Capture the cell that displays the provided text and extract its [X, Y] central coordinate. 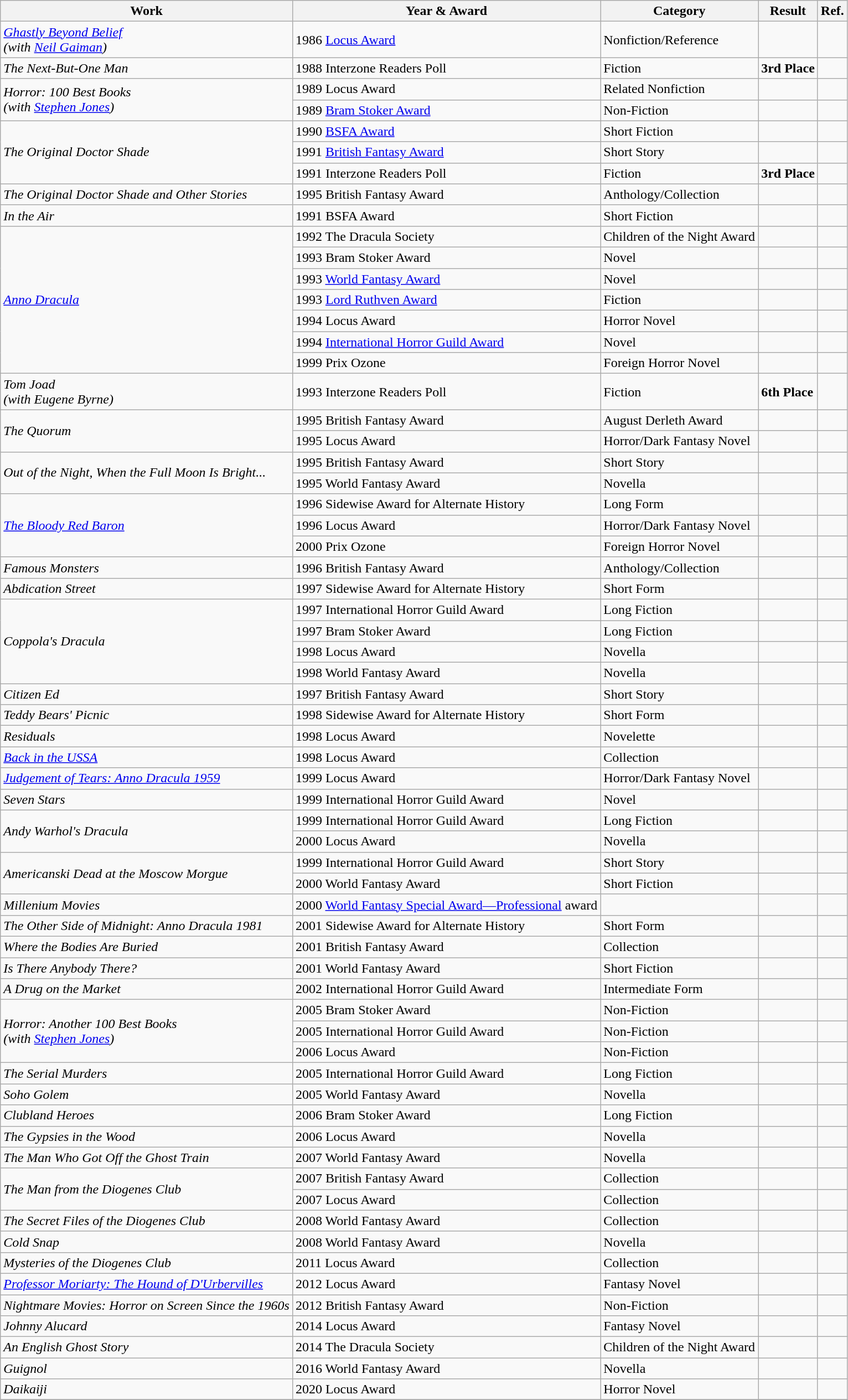
1988 Interzone Readers Poll [446, 68]
Ghastly Beyond Belief(with Neil Gaiman) [147, 40]
Clubland Heroes [147, 1115]
Cold Snap [147, 1242]
1991 Interzone Readers Poll [446, 173]
An English Ghost Story [147, 1347]
2000 Locus Award [446, 841]
1998 World Fantasy Award [446, 673]
1999 Prix Ozone [446, 363]
2014 The Dracula Society [446, 1347]
August Derleth Award [680, 420]
Work [147, 11]
Citizen Ed [147, 694]
2000 World Fantasy Special Award—Professional award [446, 905]
1993 World Fantasy Award [446, 278]
2007 Locus Award [446, 1200]
Residuals [147, 736]
1992 The Dracula Society [446, 236]
1994 Locus Award [446, 321]
Coppola's Dracula [147, 641]
Horror: 100 Best Books(with Stephen Jones) [147, 100]
Is There Anybody There? [147, 968]
Daikaiji [147, 1389]
Related Nonfiction [680, 89]
Professor Moriarty: The Hound of D'Urbervilles [147, 1284]
Horror: Another 100 Best Books(with Stephen Jones) [147, 1031]
2011 Locus Award [446, 1263]
1997 Bram Stoker Award [446, 631]
The Bloody Red Baron [147, 525]
Andy Warhol's Dracula [147, 831]
6th Place [788, 392]
Ref. [833, 11]
Millenium Movies [147, 905]
Mysteries of the Diogenes Club [147, 1263]
2002 International Horror Guild Award [446, 989]
Out of the Night, When the Full Moon Is Bright... [147, 473]
Famous Monsters [147, 567]
Soho Golem [147, 1094]
2000 Prix Ozone [446, 546]
The Next-But-One Man [147, 68]
The Other Side of Midnight: Anno Dracula 1981 [147, 926]
Tom Joad(with Eugene Byrne) [147, 392]
2001 World Fantasy Award [446, 968]
1997 Sidewise Award for Alternate History [446, 588]
Nonfiction/Reference [680, 40]
Result [788, 11]
1997 British Fantasy Award [446, 694]
1991 BSFA Award [446, 215]
Novelette [680, 736]
1996 Sidewise Award for Alternate History [446, 504]
1991 British Fantasy Award [446, 152]
Where the Bodies Are Buried [147, 947]
2001 British Fantasy Award [446, 947]
Johnny Alucard [147, 1326]
2007 World Fantasy Award [446, 1158]
Intermediate Form [680, 989]
Year & Award [446, 11]
1995 World Fantasy Award [446, 483]
2000 World Fantasy Award [446, 884]
Nightmare Movies: Horror on Screen Since the 1960s [147, 1305]
2005 Bram Stoker Award [446, 1010]
1989 Bram Stoker Award [446, 110]
2014 Locus Award [446, 1326]
1986 Locus Award [446, 40]
1996 British Fantasy Award [446, 567]
The Gypsies in the Wood [147, 1136]
Americanski Dead at the Moscow Morgue [147, 873]
Seven Stars [147, 799]
1990 BSFA Award [446, 131]
The Man from the Diogenes Club [147, 1189]
In the Air [147, 215]
2007 British Fantasy Award [446, 1179]
2005 World Fantasy Award [446, 1094]
The Man Who Got Off the Ghost Train [147, 1158]
Long Form [680, 504]
Judgement of Tears: Anno Dracula 1959 [147, 778]
A Drug on the Market [147, 989]
2020 Locus Award [446, 1389]
2001 Sidewise Award for Alternate History [446, 926]
1989 Locus Award [446, 89]
1997 International Horror Guild Award [446, 609]
1994 International Horror Guild Award [446, 342]
The Original Doctor Shade and Other Stories [147, 194]
1996 Locus Award [446, 525]
1993 Bram Stoker Award [446, 257]
The Original Doctor Shade [147, 152]
2012 Locus Award [446, 1284]
1998 Sidewise Award for Alternate History [446, 715]
Back in the USSA [147, 757]
1999 Locus Award [446, 778]
2012 British Fantasy Award [446, 1305]
2016 World Fantasy Award [446, 1368]
The Secret Files of the Diogenes Club [147, 1221]
Anno Dracula [147, 299]
Teddy Bears' Picnic [147, 715]
The Quorum [147, 431]
2006 Bram Stoker Award [446, 1115]
The Serial Murders [147, 1073]
Abdication Street [147, 588]
Category [680, 11]
1993 Lord Ruthven Award [446, 300]
Guignol [147, 1368]
1995 Locus Award [446, 441]
1993 Interzone Readers Poll [446, 392]
